Provide the [x, y] coordinate of the cell's center where the given text is located.  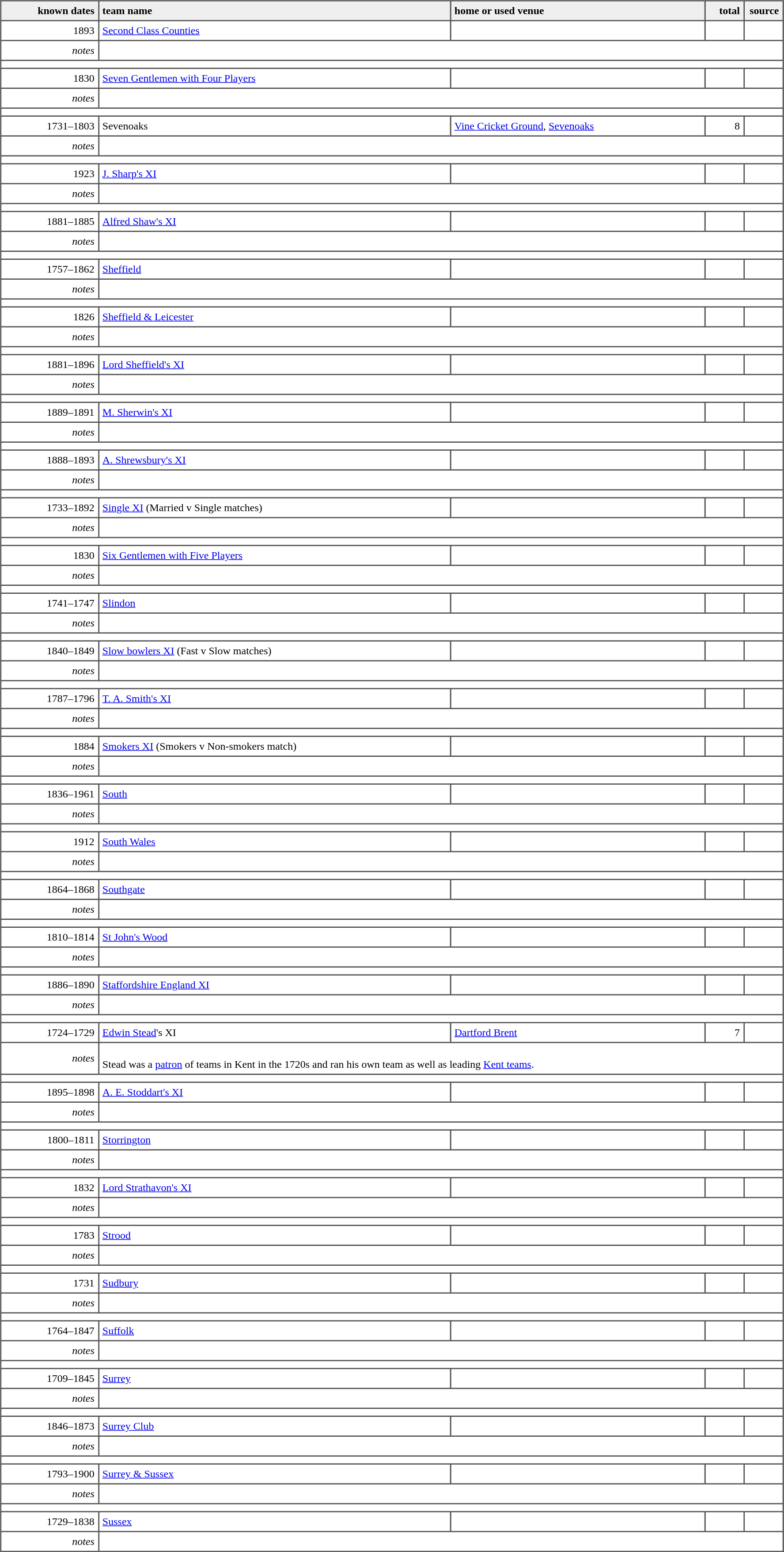
7 [724, 1032]
1764–1847 [49, 1331]
Slindon [275, 603]
Sheffield & Leicester [275, 316]
1709–1845 [49, 1378]
team name [275, 11]
1793–1900 [49, 1474]
1923 [49, 173]
Sussex [275, 1522]
1783 [49, 1235]
Stead was a patron of teams in Kent in the 1720s and ran his own team as well as leading Kent teams. [441, 1059]
1787–1796 [49, 698]
1724–1729 [49, 1032]
1881–1885 [49, 221]
Sevenoaks [275, 125]
1893 [49, 30]
Lord Strathavon's XI [275, 1188]
1757–1862 [49, 269]
Seven Gentlemen with Four Players [275, 78]
1733–1892 [49, 507]
1895–1898 [49, 1092]
1889–1891 [49, 412]
known dates [49, 11]
Strood [275, 1235]
Staffordshire England XI [275, 984]
1800–1811 [49, 1140]
Six Gentlemen with Five Players [275, 555]
1881–1896 [49, 364]
1741–1747 [49, 603]
Sudbury [275, 1283]
M. Sherwin's XI [275, 412]
Single XI (Married v Single matches) [275, 507]
8 [724, 125]
home or used venue [578, 11]
T. A. Smith's XI [275, 698]
1729–1838 [49, 1522]
Southgate [275, 889]
Alfred Shaw's XI [275, 221]
1864–1868 [49, 889]
Slow bowlers XI (Fast v Slow matches) [275, 650]
1912 [49, 841]
Second Class Counties [275, 30]
St John's Wood [275, 937]
source [763, 11]
Edwin Stead's XI [275, 1032]
1731 [49, 1283]
1840–1849 [49, 650]
A. E. Stoddart's XI [275, 1092]
J. Sharp's XI [275, 173]
1886–1890 [49, 984]
Storrington [275, 1140]
Vine Cricket Ground, Sevenoaks [578, 125]
1832 [49, 1188]
Surrey Club [275, 1426]
1826 [49, 316]
Smokers XI (Smokers v Non-smokers match) [275, 746]
A. Shrewsbury's XI [275, 459]
South [275, 793]
South Wales [275, 841]
Lord Sheffield's XI [275, 364]
1888–1893 [49, 459]
Surrey & Sussex [275, 1474]
1884 [49, 746]
Suffolk [275, 1331]
Dartford Brent [578, 1032]
total [724, 11]
Surrey [275, 1378]
1810–1814 [49, 937]
1846–1873 [49, 1426]
1731–1803 [49, 125]
1836–1961 [49, 793]
Sheffield [275, 269]
